Pinpoint the cell where the given text exists, returning its (X, Y) midpoint coordinate. 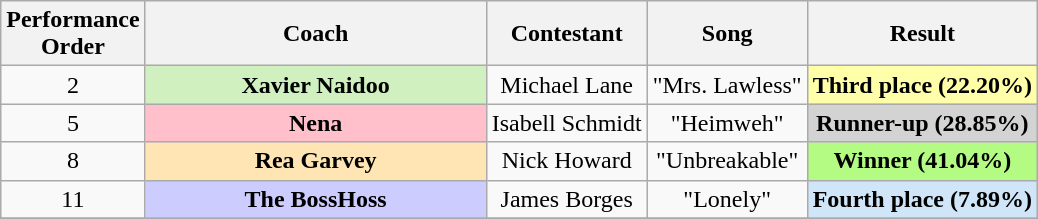
11 (73, 199)
Nena (316, 123)
Nick Howard (566, 161)
The BossHoss (316, 199)
"Unbreakable" (727, 161)
Isabell Schmidt (566, 123)
Runner-up (28.85%) (922, 123)
"Heimweh" (727, 123)
Fourth place (7.89%) (922, 199)
Result (922, 34)
"Mrs. Lawless" (727, 85)
Winner (41.04%) (922, 161)
2 (73, 85)
"Lonely" (727, 199)
5 (73, 123)
Coach (316, 34)
Contestant (566, 34)
Song (727, 34)
Rea Garvey (316, 161)
Xavier Naidoo (316, 85)
Performance Order (73, 34)
James Borges (566, 199)
8 (73, 161)
Third place (22.20%) (922, 85)
Michael Lane (566, 85)
